Locate the cell with the specified text and output its (x, y) center coordinate. 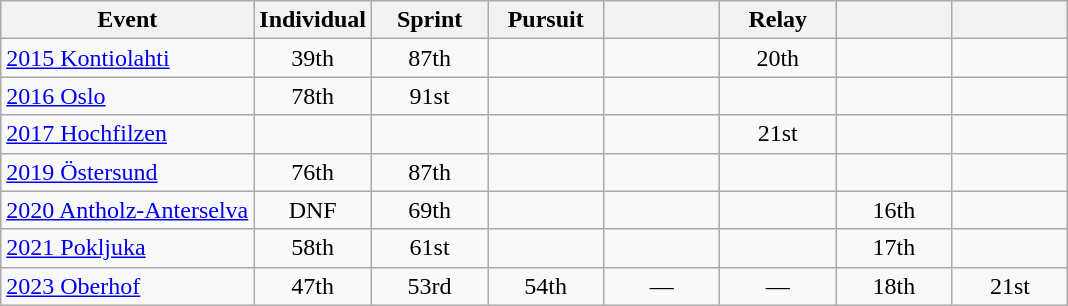
2023 Oberhof (128, 286)
Relay (778, 20)
54th (546, 286)
78th (313, 96)
2017 Hochfilzen (128, 134)
Pursuit (546, 20)
91st (430, 96)
Individual (313, 20)
DNF (313, 210)
2015 Kontiolahti (128, 58)
20th (778, 58)
17th (894, 248)
53rd (430, 286)
Event (128, 20)
76th (313, 172)
2021 Pokljuka (128, 248)
58th (313, 248)
18th (894, 286)
2016 Oslo (128, 96)
2020 Antholz-Anterselva (128, 210)
Sprint (430, 20)
16th (894, 210)
61st (430, 248)
39th (313, 58)
69th (430, 210)
47th (313, 286)
2019 Östersund (128, 172)
